For the text-containing cell, return its midpoint in [X, Y] coordinate format. 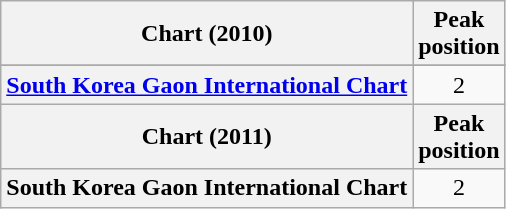
Chart (2011) [207, 136]
Chart (2010) [207, 34]
